For the text-containing cell, return its midpoint in [x, y] coordinate format. 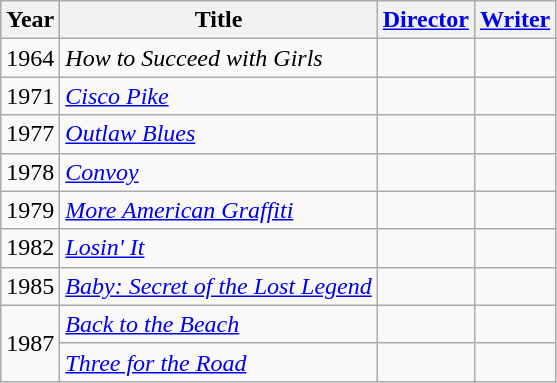
1977 [30, 134]
Losin' It [218, 248]
More American Graffiti [218, 210]
Cisco Pike [218, 96]
Director [426, 20]
1982 [30, 248]
Year [30, 20]
1985 [30, 286]
1987 [30, 343]
Writer [514, 20]
Back to the Beach [218, 324]
Three for the Road [218, 362]
1979 [30, 210]
1971 [30, 96]
1964 [30, 58]
Outlaw Blues [218, 134]
How to Succeed with Girls [218, 58]
Title [218, 20]
1978 [30, 172]
Convoy [218, 172]
Baby: Secret of the Lost Legend [218, 286]
